Search for the cell housing the specified text and yield its (X, Y) center coordinate. 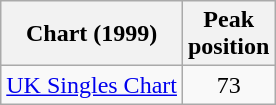
73 (228, 85)
Peakposition (228, 34)
Chart (1999) (92, 34)
UK Singles Chart (92, 85)
